Provide the [x, y] coordinate of the cell's center where the given text is located.  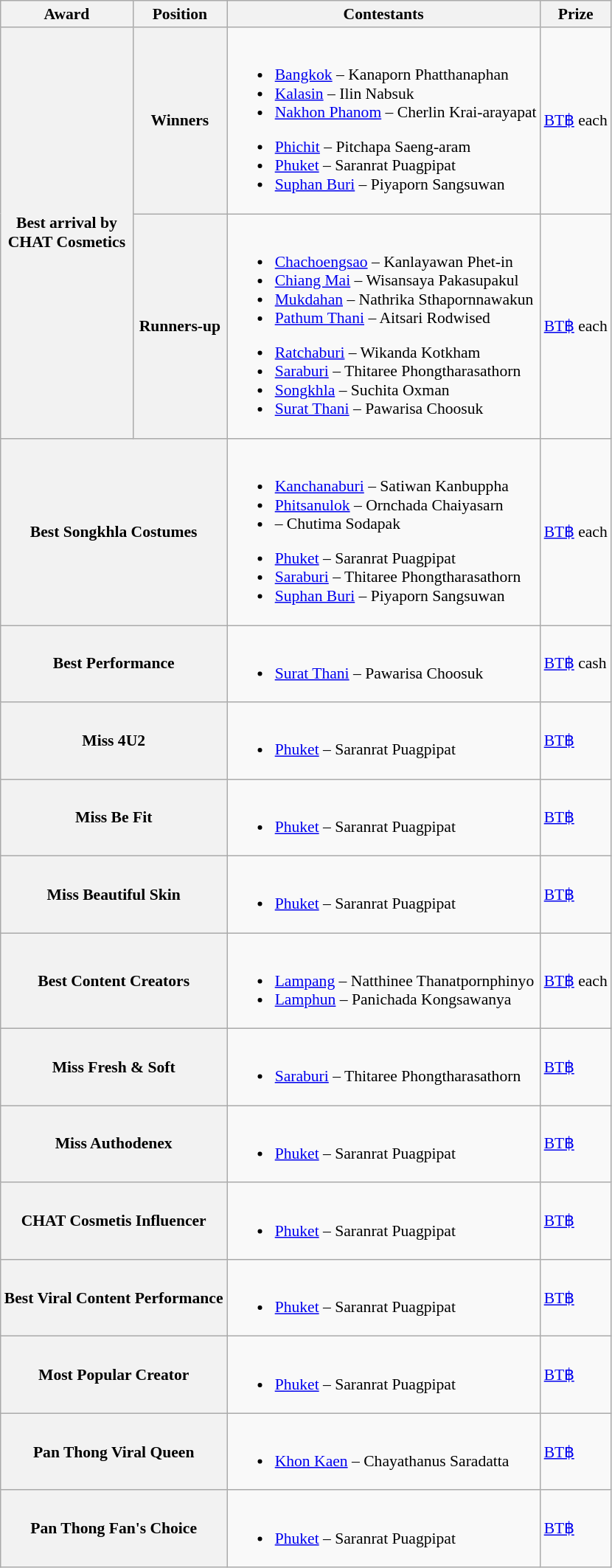
Best Viral Content Performance [114, 1298]
Contestants [383, 14]
Pan Thong Viral Queen [114, 1451]
Khon Kaen – Chayathanus Saradatta [383, 1451]
Position [180, 14]
Surat Thani – Pawarisa Choosuk [383, 664]
Best arrival byCHAT Cosmetics [66, 233]
Miss 4U2 [114, 740]
Runners-up [180, 326]
Prize [576, 14]
Miss Be Fit [114, 818]
Award [66, 14]
Best Songkhla Costumes [114, 533]
Miss Authodenex [114, 1144]
Pan Thong Fan's Choice [114, 1529]
BT฿ cash [576, 664]
Miss Beautiful Skin [114, 895]
CHAT Cosmetis Influencer [114, 1221]
Winners [180, 121]
Miss Fresh & Soft [114, 1067]
Best Performance [114, 664]
Best Content Creators [114, 981]
Most Popular Creator [114, 1375]
Saraburi – Thitaree Phongtharasathorn [383, 1067]
Lampang – Natthinee ThanatpornphinyoLamphun – Panichada Kongsawanya [383, 981]
